Scan for the cell matching the given text and deliver its [X, Y] coordinate at center. 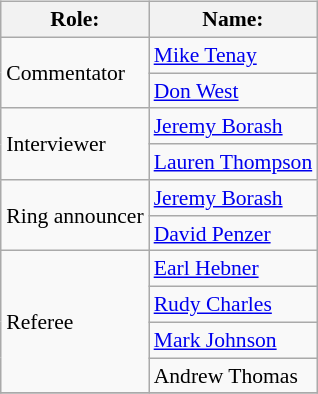
Lauren Thompson [234, 162]
David Penzer [234, 233]
Andrew Thomas [234, 376]
Mark Johnson [234, 340]
Don West [234, 91]
Rudy Charles [234, 305]
Referee [74, 322]
Commentator [74, 72]
Role: [74, 20]
Mike Tenay [234, 55]
Interviewer [74, 144]
Earl Hebner [234, 269]
Name: [234, 20]
Ring announcer [74, 216]
